Extract the [X, Y] coordinate from the center of the cell holding the provided text.  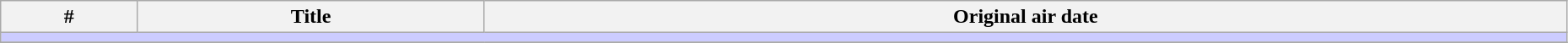
Title [311, 17]
# [69, 17]
Original air date [1026, 17]
